Find where the given text appears and provide that cell's center as [x, y] coordinate. 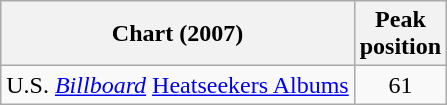
Peakposition [400, 34]
61 [400, 85]
U.S. Billboard Heatseekers Albums [178, 85]
Chart (2007) [178, 34]
